Identify which cell holds the provided text, then report its (X, Y) central coordinate. 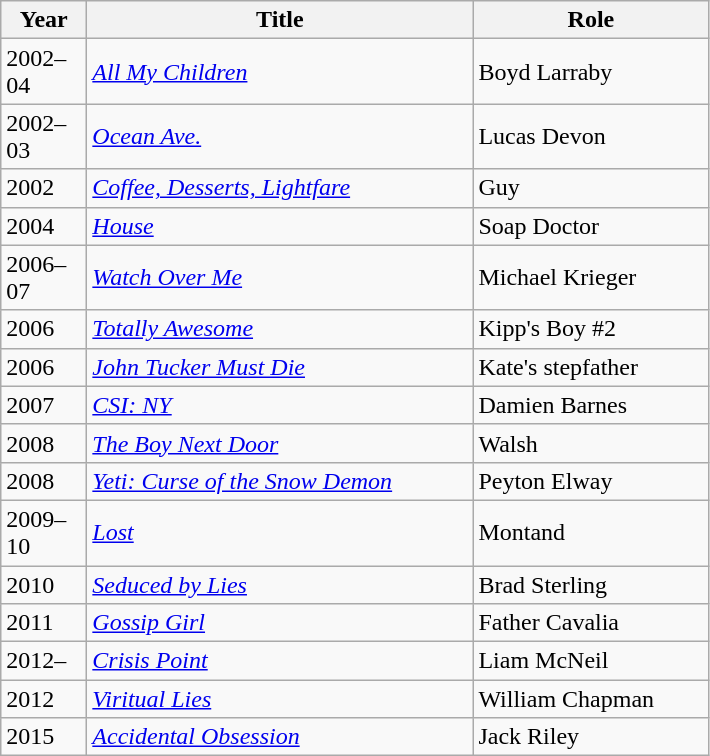
2011 (44, 623)
2002–03 (44, 136)
2006–07 (44, 278)
Year (44, 20)
2012– (44, 661)
Viritual Lies (280, 699)
Lucas Devon (591, 136)
Accidental Obsession (280, 737)
Totally Awesome (280, 329)
2002 (44, 188)
William Chapman (591, 699)
Damien Barnes (591, 405)
Role (591, 20)
2012 (44, 699)
Michael Krieger (591, 278)
Yeti: Curse of the Snow Demon (280, 481)
Brad Sterling (591, 585)
Kipp's Boy #2 (591, 329)
John Tucker Must Die (280, 367)
Seduced by Lies (280, 585)
Title (280, 20)
Coffee, Desserts, Lightfare (280, 188)
Kate's stepfather (591, 367)
Gossip Girl (280, 623)
Jack Riley (591, 737)
2015 (44, 737)
Watch Over Me (280, 278)
Ocean Ave. (280, 136)
Crisis Point (280, 661)
CSI: NY (280, 405)
Montand (591, 532)
2002–04 (44, 72)
All My Children (280, 72)
2004 (44, 226)
Guy (591, 188)
The Boy Next Door (280, 443)
Liam McNeil (591, 661)
House (280, 226)
Father Cavalia (591, 623)
2007 (44, 405)
2009–10 (44, 532)
Boyd Larraby (591, 72)
Walsh (591, 443)
Soap Doctor (591, 226)
2010 (44, 585)
Lost (280, 532)
Peyton Elway (591, 481)
